Output the [X, Y] coordinate of the center of the cell containing the given text.  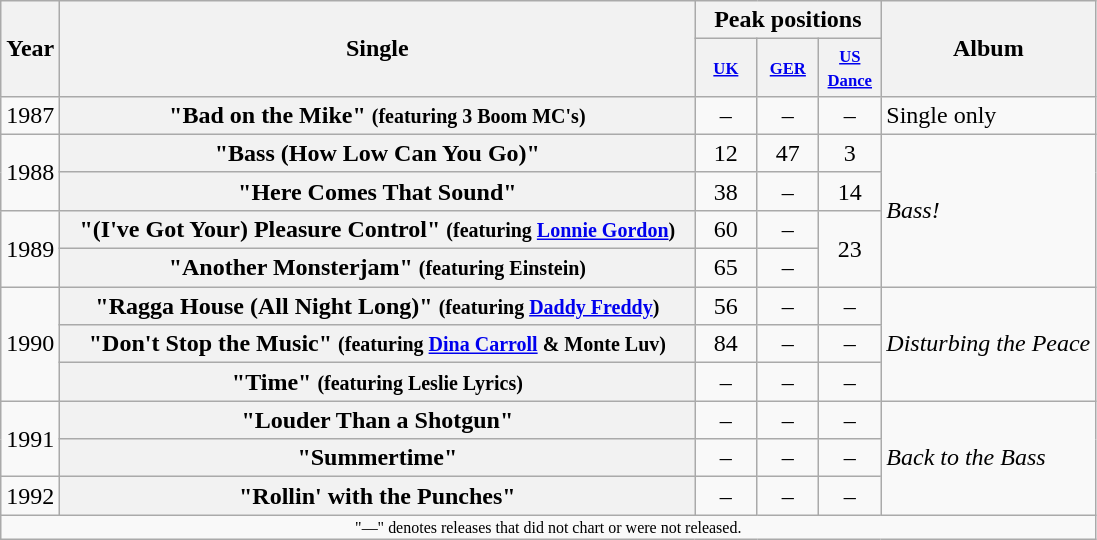
1987 [30, 115]
Disturbing the Peace [988, 344]
14 [850, 191]
1991 [30, 439]
Back to the Bass [988, 458]
23 [850, 248]
"Ragga House (All Night Long)" (featuring Daddy Freddy) [378, 306]
1992 [30, 496]
"Bass (How Low Can You Go)" [378, 153]
"Time" (featuring Leslie Lyrics) [378, 382]
US Dance [850, 68]
1988 [30, 172]
3 [850, 153]
"—" denotes releases that did not chart or were not released. [548, 527]
12 [726, 153]
65 [726, 268]
Peak positions [788, 20]
Single only [988, 115]
Bass! [988, 210]
56 [726, 306]
GER [788, 68]
"Bad on the Mike" (featuring 3 Boom MC's) [378, 115]
"Don't Stop the Music" (featuring Dina Carroll & Monte Luv) [378, 344]
38 [726, 191]
"(I've Got Your) Pleasure Control" (featuring Lonnie Gordon) [378, 229]
Single [378, 49]
"Summertime" [378, 458]
"Here Comes That Sound" [378, 191]
60 [726, 229]
Year [30, 49]
1990 [30, 344]
"Louder Than a Shotgun" [378, 420]
UK [726, 68]
84 [726, 344]
1989 [30, 248]
Album [988, 49]
"Another Monsterjam" (featuring Einstein) [378, 268]
"Rollin' with the Punches" [378, 496]
47 [788, 153]
